Identify which cell holds the provided text, then report its [x, y] central coordinate. 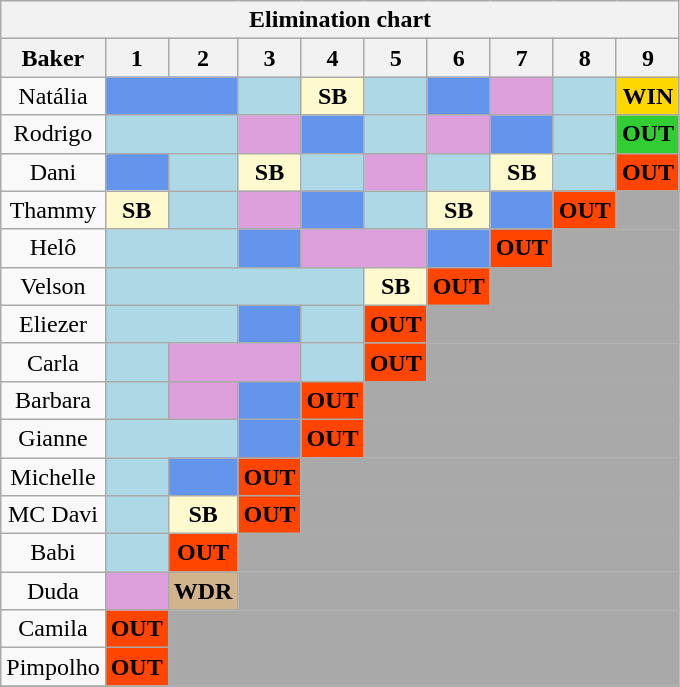
Thammy [53, 210]
3 [270, 58]
WIN [648, 96]
Gianne [53, 438]
Barbara [53, 400]
4 [332, 58]
Rodrigo [53, 134]
1 [136, 58]
Eliezer [53, 324]
Baker [53, 58]
Carla [53, 362]
MC Davi [53, 515]
Babi [53, 553]
2 [203, 58]
Camila [53, 629]
Michelle [53, 477]
Natália [53, 96]
6 [458, 58]
Helô [53, 248]
WDR [203, 591]
Duda [53, 591]
Pimpolho [53, 667]
Elimination chart [340, 20]
8 [584, 58]
Velson [53, 286]
9 [648, 58]
Dani [53, 172]
5 [396, 58]
7 [522, 58]
